Provide the [X, Y] coordinate of the cell's center where the given text is located.  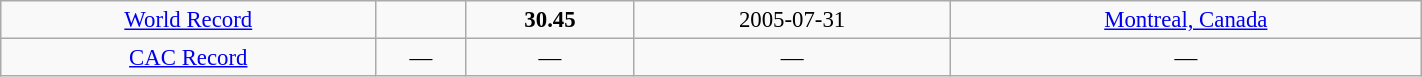
World Record [188, 20]
Montreal, Canada [1186, 20]
CAC Record [188, 58]
2005-07-31 [792, 20]
30.45 [550, 20]
